Search for the cell housing the specified text and yield its (X, Y) center coordinate. 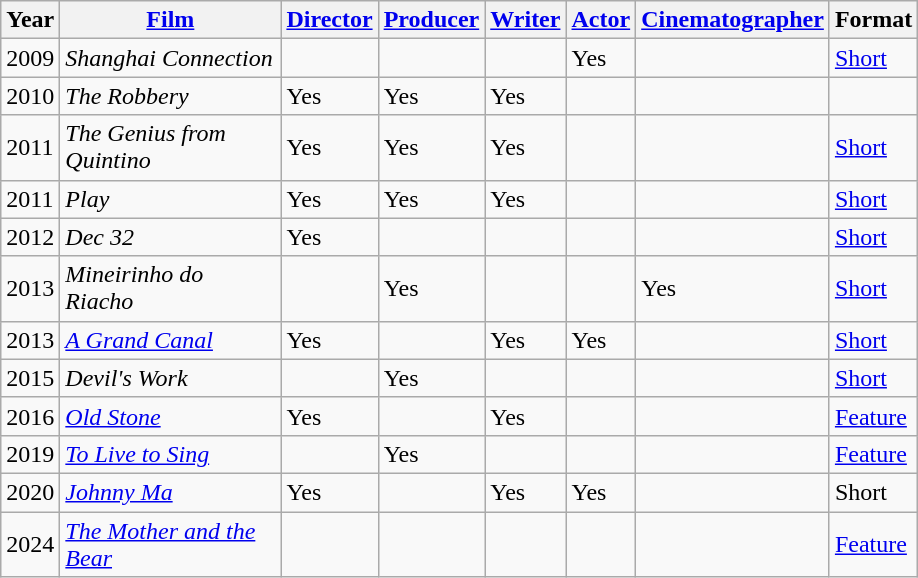
Shanghai Connection (170, 58)
Old Stone (170, 416)
A Grand Canal (170, 340)
Actor (601, 20)
To Live to Sing (170, 454)
2024 (30, 544)
Cinematographer (733, 20)
The Genius from Quintino (170, 148)
Devil's Work (170, 378)
Format (873, 20)
Play (170, 199)
Dec 32 (170, 237)
2012 (30, 237)
2020 (30, 492)
2019 (30, 454)
Year (30, 20)
The Robbery (170, 96)
Film (170, 20)
2016 (30, 416)
Johnny Ma (170, 492)
Mineirinho do Riacho (170, 288)
Writer (526, 20)
2009 (30, 58)
The Mother and the Bear (170, 544)
Director (330, 20)
2015 (30, 378)
Producer (432, 20)
2010 (30, 96)
